Provide the (x, y) coordinate of the cell's center where the given text is located.  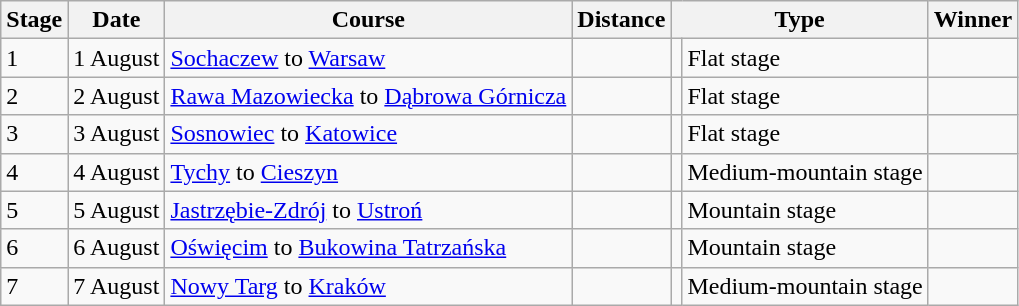
Stage (34, 20)
5 August (116, 210)
1 (34, 58)
7 August (116, 286)
Course (368, 20)
3 (34, 134)
Tychy to Cieszyn (368, 172)
6 (34, 248)
3 August (116, 134)
Sosnowiec to Katowice (368, 134)
2 (34, 96)
Nowy Targ to Kraków (368, 286)
Jastrzębie-Zdrój to Ustroń (368, 210)
4 August (116, 172)
Rawa Mazowiecka to Dąbrowa Górnicza (368, 96)
2 August (116, 96)
Oświęcim to Bukowina Tatrzańska (368, 248)
5 (34, 210)
1 August (116, 58)
Date (116, 20)
4 (34, 172)
6 August (116, 248)
Winner (972, 20)
Type (800, 20)
Sochaczew to Warsaw (368, 58)
Distance (622, 20)
7 (34, 286)
